Return the (X, Y) coordinate for the center point of the cell that contains the specified text.  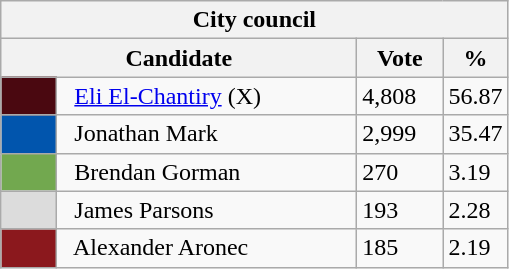
185 (400, 248)
193 (400, 210)
3.19 (476, 172)
2,999 (400, 134)
2.19 (476, 248)
Eli El-Chantiry (X) (207, 96)
Brendan Gorman (207, 172)
2.28 (476, 210)
35.47 (476, 134)
56.87 (476, 96)
Alexander Aronec (207, 248)
4,808 (400, 96)
James Parsons (207, 210)
Candidate (179, 58)
% (476, 58)
270 (400, 172)
Jonathan Mark (207, 134)
City council (254, 20)
Vote (400, 58)
